Provide the [X, Y] coordinate of the cell's center where the given text is located.  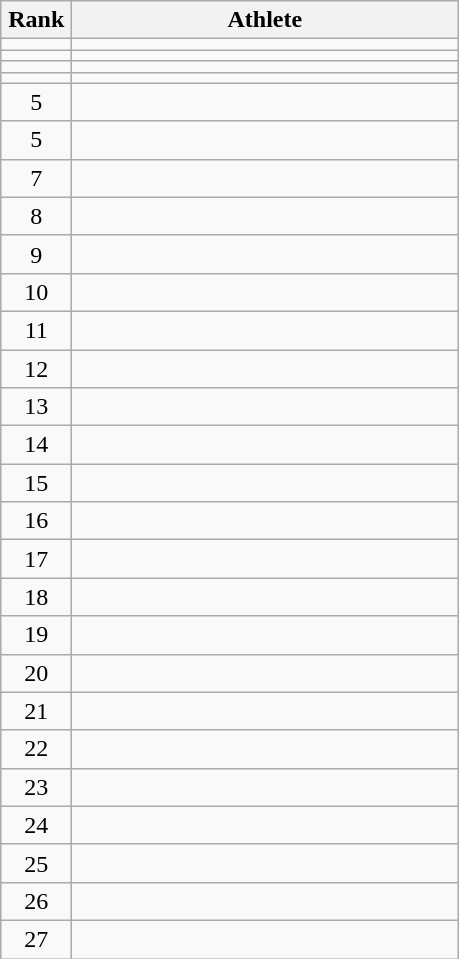
12 [36, 369]
8 [36, 216]
19 [36, 635]
Athlete [265, 20]
21 [36, 711]
24 [36, 825]
14 [36, 445]
16 [36, 521]
27 [36, 939]
9 [36, 254]
Rank [36, 20]
23 [36, 787]
25 [36, 863]
15 [36, 483]
10 [36, 292]
17 [36, 559]
13 [36, 407]
11 [36, 330]
20 [36, 673]
7 [36, 178]
18 [36, 597]
22 [36, 749]
26 [36, 901]
